Determine the [x, y] coordinate at the center of the cell enclosing the given text.  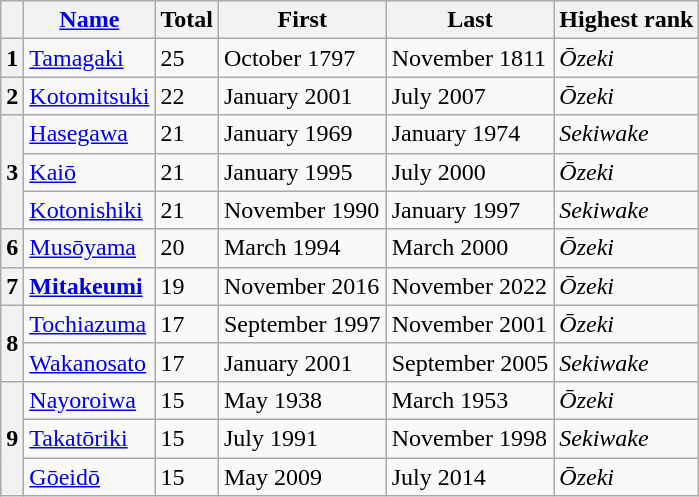
January 1969 [302, 134]
Highest rank [626, 20]
20 [187, 248]
Hasegawa [90, 134]
Last [470, 20]
July 2007 [470, 96]
November 2022 [470, 286]
May 2009 [302, 477]
22 [187, 96]
July 1991 [302, 438]
Kaiō [90, 172]
January 1974 [470, 134]
1 [12, 58]
October 1797 [302, 58]
Total [187, 20]
Nayoroiwa [90, 400]
Gōeidō [90, 477]
March 2000 [470, 248]
November 1811 [470, 58]
November 2016 [302, 286]
Tochiazuma [90, 324]
November 1990 [302, 210]
January 1995 [302, 172]
First [302, 20]
Takatōriki [90, 438]
July 2014 [470, 477]
Name [90, 20]
September 1997 [302, 324]
Musōyama [90, 248]
November 1998 [470, 438]
6 [12, 248]
Kotomitsuki [90, 96]
March 1994 [302, 248]
19 [187, 286]
Wakanosato [90, 362]
January 1997 [470, 210]
May 1938 [302, 400]
Kotonishiki [90, 210]
7 [12, 286]
September 2005 [470, 362]
25 [187, 58]
2 [12, 96]
9 [12, 438]
November 2001 [470, 324]
March 1953 [470, 400]
3 [12, 172]
Tamagaki [90, 58]
July 2000 [470, 172]
8 [12, 343]
Mitakeumi [90, 286]
